Identify which cell holds the provided text, then report its [x, y] central coordinate. 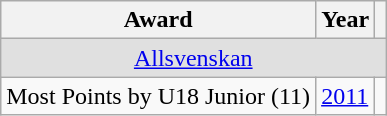
Allsvenskan [194, 58]
Award [158, 20]
2011 [346, 96]
Most Points by U18 Junior (11) [158, 96]
Year [346, 20]
